Scan for the cell matching the given text and deliver its (x, y) coordinate at center. 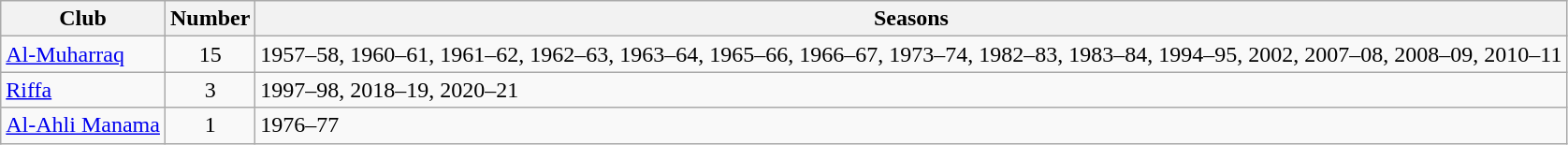
1957–58, 1960–61, 1961–62, 1962–63, 1963–64, 1965–66, 1966–67, 1973–74, 1982–83, 1983–84, 1994–95, 2002, 2007–08, 2008–09, 2010–11 (911, 54)
Al-Muharraq (83, 54)
Al-Ahli Manama (83, 125)
1997–98, 2018–19, 2020–21 (911, 90)
15 (210, 54)
Seasons (911, 19)
1 (210, 125)
Club (83, 19)
Riffa (83, 90)
1976–77 (911, 125)
Number (210, 19)
3 (210, 90)
